Output the (X, Y) coordinate of the center of the cell containing the given text.  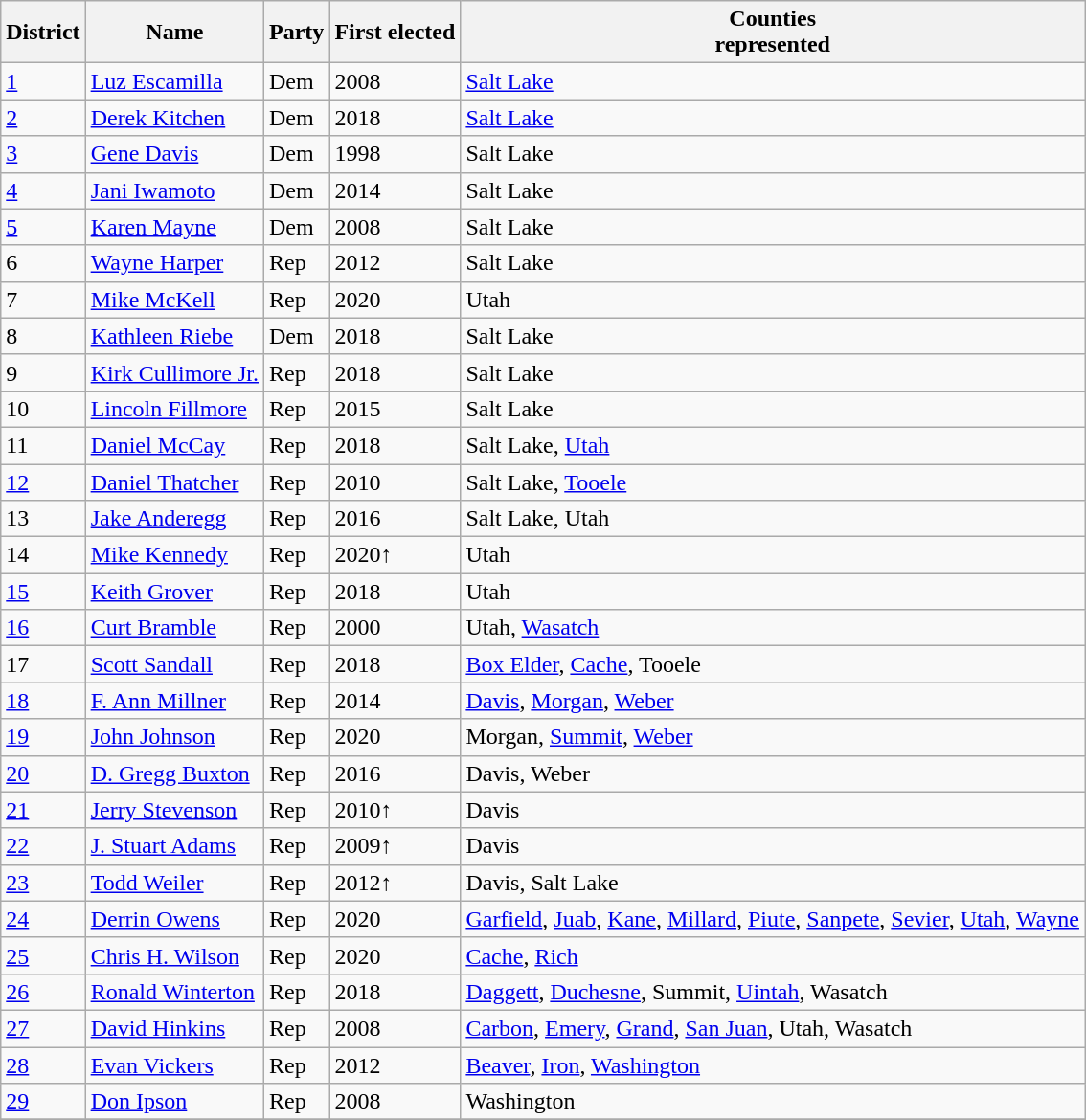
Mike McKell (174, 300)
2015 (395, 409)
20 (43, 773)
Gene Davis (174, 154)
2012↑ (395, 883)
12 (43, 482)
Jani Iwamoto (174, 190)
District (43, 33)
David Hinkins (174, 1028)
23 (43, 883)
J. Stuart Adams (174, 846)
24 (43, 919)
Daggett, Duchesne, Summit, Uintah, Wasatch (773, 992)
2010 (395, 482)
Daniel McCay (174, 445)
2020↑ (395, 555)
9 (43, 372)
Washington (773, 1102)
Box Elder, Cache, Tooele (773, 664)
Cache, Rich (773, 955)
3 (43, 154)
F. Ann Millner (174, 701)
Evan Vickers (174, 1065)
Derek Kitchen (174, 118)
D. Gregg Buxton (174, 773)
Curt Bramble (174, 628)
Name (174, 33)
Ronald Winterton (174, 992)
Countiesrepresented (773, 33)
Wayne Harper (174, 263)
Jake Anderegg (174, 519)
Utah, Wasatch (773, 628)
Davis, Salt Lake (773, 883)
Scott Sandall (174, 664)
6 (43, 263)
10 (43, 409)
16 (43, 628)
2 (43, 118)
Don Ipson (174, 1102)
15 (43, 592)
Morgan, Summit, Weber (773, 737)
13 (43, 519)
Garfield, Juab, Kane, Millard, Piute, Sanpete, Sevier, Utah, Wayne (773, 919)
First elected (395, 33)
22 (43, 846)
Luz Escamilla (174, 81)
John Johnson (174, 737)
Mike Kennedy (174, 555)
7 (43, 300)
Keith Grover (174, 592)
Daniel Thatcher (174, 482)
Derrin Owens (174, 919)
Beaver, Iron, Washington (773, 1065)
2000 (395, 628)
4 (43, 190)
26 (43, 992)
8 (43, 336)
2010↑ (395, 810)
Carbon, Emery, Grand, San Juan, Utah, Wasatch (773, 1028)
11 (43, 445)
Party (297, 33)
17 (43, 664)
2009↑ (395, 846)
Chris H. Wilson (174, 955)
21 (43, 810)
29 (43, 1102)
1998 (395, 154)
1 (43, 81)
Lincoln Fillmore (174, 409)
18 (43, 701)
Kirk Cullimore Jr. (174, 372)
25 (43, 955)
Jerry Stevenson (174, 810)
Davis, Morgan, Weber (773, 701)
14 (43, 555)
Kathleen Riebe (174, 336)
Salt Lake, Tooele (773, 482)
5 (43, 227)
Todd Weiler (174, 883)
Davis, Weber (773, 773)
28 (43, 1065)
27 (43, 1028)
Karen Mayne (174, 227)
19 (43, 737)
